Pinpoint the cell where the given text exists, returning its [X, Y] midpoint coordinate. 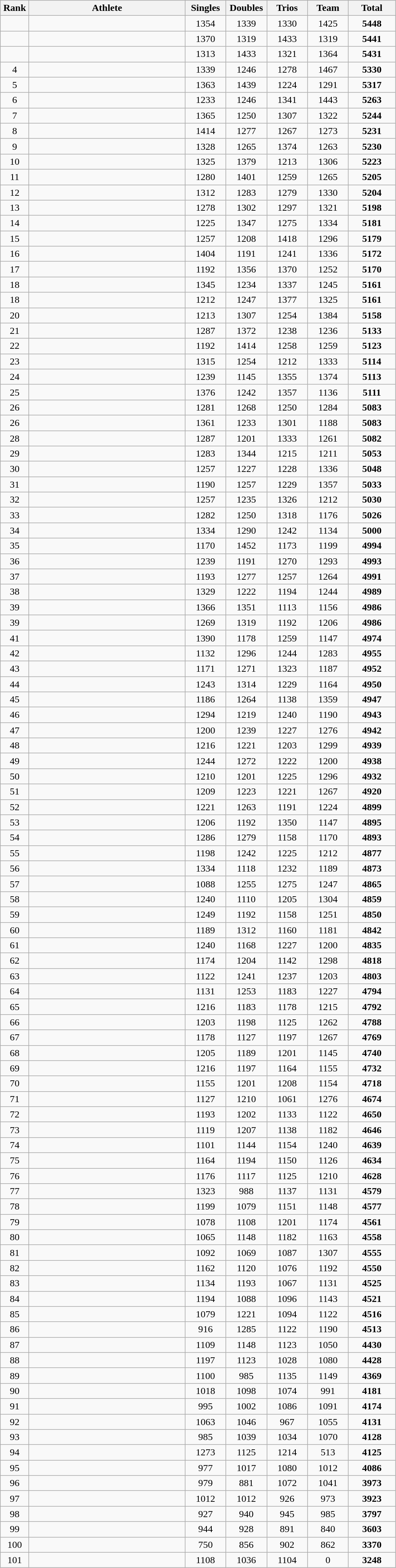
17 [15, 269]
4 [15, 69]
1272 [246, 761]
5198 [372, 208]
1361 [205, 423]
1061 [287, 1099]
4086 [372, 1468]
78 [15, 1207]
62 [15, 961]
1401 [246, 177]
4955 [372, 653]
928 [246, 1529]
76 [15, 1176]
1028 [287, 1360]
29 [15, 454]
995 [205, 1406]
902 [287, 1545]
1249 [205, 914]
4932 [372, 776]
1219 [246, 715]
5317 [372, 85]
1290 [246, 530]
1119 [205, 1130]
1133 [287, 1114]
4835 [372, 945]
1304 [328, 899]
1069 [246, 1253]
1091 [328, 1406]
1087 [287, 1253]
1347 [246, 223]
98 [15, 1514]
4740 [372, 1053]
1078 [205, 1222]
64 [15, 992]
3973 [372, 1483]
84 [15, 1299]
5133 [372, 331]
4994 [372, 546]
11 [15, 177]
88 [15, 1360]
6 [15, 100]
1117 [246, 1176]
4850 [372, 914]
1065 [205, 1237]
5172 [372, 254]
Team [328, 8]
4579 [372, 1191]
1163 [328, 1237]
5431 [372, 54]
1063 [205, 1421]
55 [15, 853]
65 [15, 1007]
Total [372, 8]
1235 [246, 500]
1253 [246, 992]
1086 [287, 1406]
1298 [328, 961]
1109 [205, 1345]
5 [15, 85]
856 [246, 1545]
3923 [372, 1499]
4920 [372, 792]
5030 [372, 500]
1281 [205, 407]
1425 [328, 23]
1136 [328, 392]
74 [15, 1145]
1168 [246, 945]
979 [205, 1483]
5244 [372, 115]
1344 [246, 454]
37 [15, 576]
1251 [328, 914]
1306 [328, 161]
1285 [246, 1329]
991 [328, 1391]
51 [15, 792]
5158 [372, 315]
4877 [372, 853]
Athlete [107, 8]
1443 [328, 100]
1234 [246, 285]
70 [15, 1084]
20 [15, 315]
1258 [287, 346]
1404 [205, 254]
3797 [372, 1514]
1092 [205, 1253]
4646 [372, 1130]
750 [205, 1545]
1067 [287, 1283]
100 [15, 1545]
1100 [205, 1375]
87 [15, 1345]
69 [15, 1068]
1214 [287, 1453]
1041 [328, 1483]
4989 [372, 592]
94 [15, 1453]
5033 [372, 484]
1186 [205, 700]
1271 [246, 669]
1232 [287, 868]
13 [15, 208]
41 [15, 638]
4943 [372, 715]
4174 [372, 1406]
5000 [372, 530]
80 [15, 1237]
42 [15, 653]
Doubles [246, 8]
38 [15, 592]
35 [15, 546]
1377 [287, 300]
1055 [328, 1421]
50 [15, 776]
5179 [372, 239]
4859 [372, 899]
1270 [287, 561]
1284 [328, 407]
57 [15, 884]
1365 [205, 115]
5111 [372, 392]
4555 [372, 1253]
79 [15, 1222]
1301 [287, 423]
71 [15, 1099]
1297 [287, 208]
1328 [205, 146]
4939 [372, 746]
4430 [372, 1345]
1364 [328, 54]
59 [15, 914]
1002 [246, 1406]
63 [15, 976]
3603 [372, 1529]
1188 [328, 423]
4558 [372, 1237]
4950 [372, 684]
28 [15, 438]
926 [287, 1499]
1390 [205, 638]
5204 [372, 193]
5123 [372, 346]
75 [15, 1160]
1228 [287, 469]
53 [15, 822]
97 [15, 1499]
5205 [372, 177]
1293 [328, 561]
1255 [246, 884]
30 [15, 469]
1354 [205, 23]
68 [15, 1053]
15 [15, 239]
5026 [372, 515]
4516 [372, 1314]
5330 [372, 69]
1144 [246, 1145]
1156 [328, 607]
4561 [372, 1222]
86 [15, 1329]
5113 [372, 377]
1299 [328, 746]
1351 [246, 607]
3370 [372, 1545]
1322 [328, 115]
1245 [328, 285]
891 [287, 1529]
1046 [246, 1421]
33 [15, 515]
944 [205, 1529]
34 [15, 530]
0 [328, 1560]
95 [15, 1468]
1376 [205, 392]
4521 [372, 1299]
1143 [328, 1299]
4634 [372, 1160]
12 [15, 193]
988 [246, 1191]
1017 [246, 1468]
1236 [328, 331]
45 [15, 700]
1132 [205, 653]
1150 [287, 1160]
1237 [287, 976]
1467 [328, 69]
44 [15, 684]
5441 [372, 39]
54 [15, 838]
4947 [372, 700]
4899 [372, 807]
7 [15, 115]
1439 [246, 85]
4895 [372, 822]
1187 [328, 669]
1202 [246, 1114]
1101 [205, 1145]
46 [15, 715]
91 [15, 1406]
101 [15, 1560]
58 [15, 899]
5114 [372, 361]
1379 [246, 161]
4650 [372, 1114]
81 [15, 1253]
1074 [287, 1391]
840 [328, 1529]
22 [15, 346]
4818 [372, 961]
1120 [246, 1268]
73 [15, 1130]
967 [287, 1421]
5053 [372, 454]
16 [15, 254]
4628 [372, 1176]
1318 [287, 515]
4732 [372, 1068]
1452 [246, 546]
1291 [328, 85]
47 [15, 730]
4125 [372, 1453]
49 [15, 761]
4938 [372, 761]
862 [328, 1545]
4525 [372, 1283]
10 [15, 161]
Singles [205, 8]
1039 [246, 1437]
48 [15, 746]
1160 [287, 930]
90 [15, 1391]
82 [15, 1268]
1359 [328, 700]
1034 [287, 1437]
513 [328, 1453]
43 [15, 669]
1345 [205, 285]
1113 [287, 607]
4131 [372, 1421]
Rank [15, 8]
881 [246, 1483]
1418 [287, 239]
56 [15, 868]
973 [328, 1499]
1223 [246, 792]
21 [15, 331]
4794 [372, 992]
5263 [372, 100]
1050 [328, 1345]
1181 [328, 930]
4550 [372, 1268]
1204 [246, 961]
1118 [246, 868]
4842 [372, 930]
85 [15, 1314]
4792 [372, 1007]
4991 [372, 576]
8 [15, 131]
1384 [328, 315]
1137 [287, 1191]
5170 [372, 269]
940 [246, 1514]
32 [15, 500]
1211 [328, 454]
927 [205, 1514]
25 [15, 392]
1326 [287, 500]
67 [15, 1038]
4873 [372, 868]
4181 [372, 1391]
36 [15, 561]
9 [15, 146]
1341 [287, 100]
66 [15, 1022]
5230 [372, 146]
1096 [287, 1299]
1070 [328, 1437]
1372 [246, 331]
1356 [246, 269]
1094 [287, 1314]
1173 [287, 546]
89 [15, 1375]
1209 [205, 792]
5048 [372, 469]
61 [15, 945]
4513 [372, 1329]
1280 [205, 177]
1252 [328, 269]
4865 [372, 884]
4788 [372, 1022]
77 [15, 1191]
4718 [372, 1084]
1366 [205, 607]
4639 [372, 1145]
1072 [287, 1483]
5223 [372, 161]
3248 [372, 1560]
1151 [287, 1207]
1098 [246, 1391]
24 [15, 377]
31 [15, 484]
23 [15, 361]
4993 [372, 561]
1337 [287, 285]
1162 [205, 1268]
1282 [205, 515]
916 [205, 1329]
60 [15, 930]
72 [15, 1114]
5448 [372, 23]
Trios [287, 8]
4942 [372, 730]
1261 [328, 438]
1286 [205, 838]
1315 [205, 361]
4952 [372, 669]
1355 [287, 377]
1269 [205, 623]
92 [15, 1421]
1294 [205, 715]
1142 [287, 961]
4128 [372, 1437]
1149 [328, 1375]
1171 [205, 669]
1243 [205, 684]
1238 [287, 331]
1126 [328, 1160]
96 [15, 1483]
4369 [372, 1375]
1104 [287, 1560]
1036 [246, 1560]
1350 [287, 822]
52 [15, 807]
5231 [372, 131]
1018 [205, 1391]
99 [15, 1529]
14 [15, 223]
4893 [372, 838]
93 [15, 1437]
4769 [372, 1038]
1329 [205, 592]
4577 [372, 1207]
1207 [246, 1130]
1313 [205, 54]
5181 [372, 223]
1314 [246, 684]
4428 [372, 1360]
1135 [287, 1375]
4974 [372, 638]
5082 [372, 438]
83 [15, 1283]
4674 [372, 1099]
1076 [287, 1268]
1262 [328, 1022]
945 [287, 1514]
1363 [205, 85]
1110 [246, 899]
1268 [246, 407]
4803 [372, 976]
977 [205, 1468]
1302 [246, 208]
